Find where the given text appears and provide that cell's center as [X, Y] coordinate. 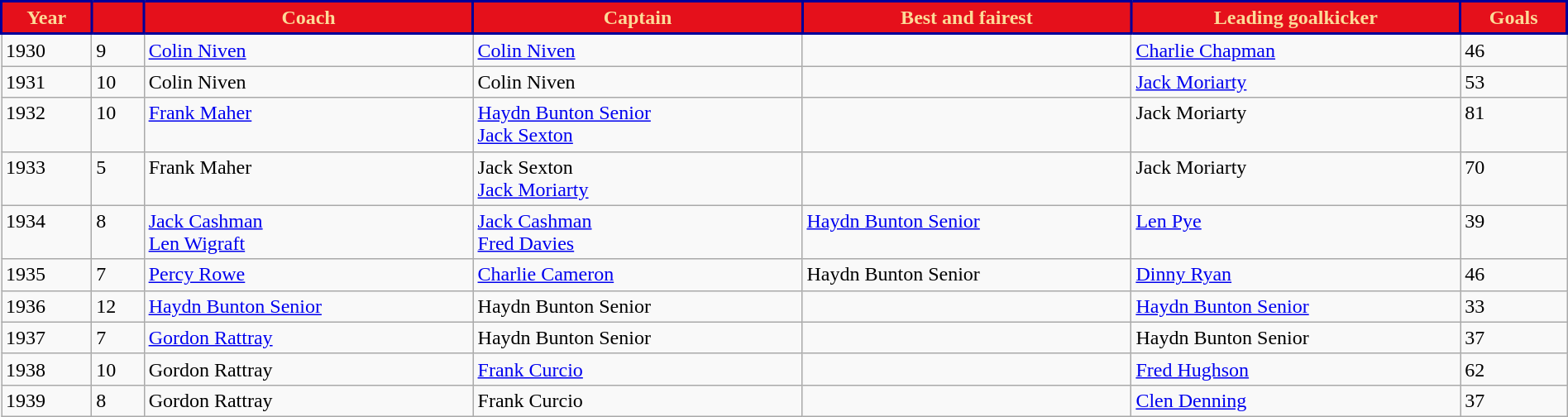
Dinny Ryan [1296, 275]
Leading goalkicker [1296, 18]
Charlie Chapman [1296, 50]
Year [46, 18]
Best and fairest [967, 18]
Fred Hughson [1296, 369]
Charlie Cameron [638, 275]
12 [117, 306]
53 [1513, 82]
9 [117, 50]
62 [1513, 369]
Captain [638, 18]
39 [1513, 232]
1938 [46, 369]
1939 [46, 400]
1933 [46, 179]
1931 [46, 82]
Clen Denning [1296, 400]
Jack Cashman Fred Davies [638, 232]
1930 [46, 50]
1937 [46, 338]
1932 [46, 124]
Haydn Bunton Senior Jack Sexton [638, 124]
1936 [46, 306]
81 [1513, 124]
Percy Rowe [308, 275]
Jack Cashman Len Wigraft [308, 232]
5 [117, 179]
Len Pye [1296, 232]
70 [1513, 179]
33 [1513, 306]
Goals [1513, 18]
1935 [46, 275]
Coach [308, 18]
Jack Sexton Jack Moriarty [638, 179]
1934 [46, 232]
